Provide the (X, Y) coordinate of the cell's center where the given text is located.  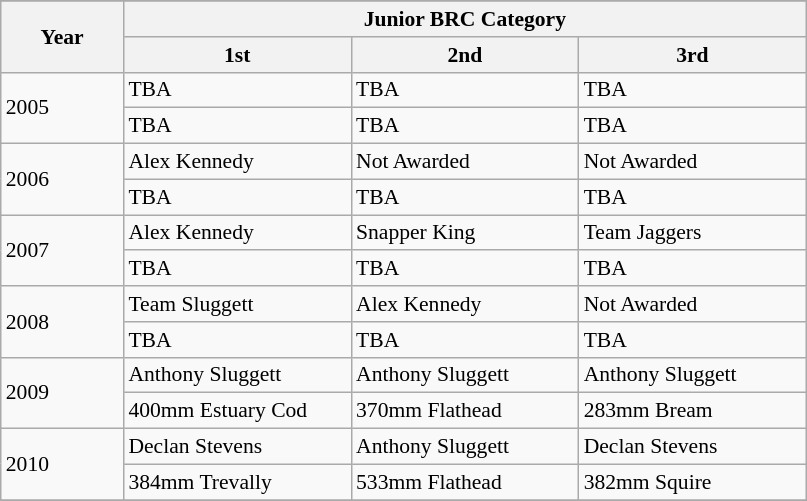
2010 (62, 464)
Junior BRC Category (464, 19)
384mm Trevally (237, 482)
2nd (465, 55)
382mm Squire (693, 482)
Year (62, 36)
2005 (62, 108)
400mm Estuary Cod (237, 411)
Team Sluggett (237, 304)
370mm Flathead (465, 411)
2008 (62, 322)
Team Jaggers (693, 233)
2006 (62, 180)
1st (237, 55)
Snapper King (465, 233)
2009 (62, 392)
533mm Flathead (465, 482)
3rd (693, 55)
283mm Bream (693, 411)
2007 (62, 250)
